For the text-containing cell, return its midpoint in [X, Y] coordinate format. 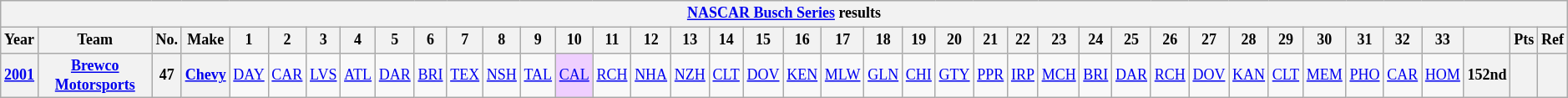
GTY [954, 75]
10 [574, 40]
Pts [1525, 40]
17 [843, 40]
Ref [1553, 40]
19 [919, 40]
5 [394, 40]
Make [205, 40]
15 [763, 40]
NSH [501, 75]
Team [95, 40]
20 [954, 40]
152nd [1487, 75]
23 [1059, 40]
GLN [883, 75]
13 [690, 40]
IRP [1024, 75]
KAN [1249, 75]
CAL [574, 75]
1 [249, 40]
2 [287, 40]
2001 [20, 75]
KEN [802, 75]
25 [1132, 40]
28 [1249, 40]
ATL [358, 75]
MCH [1059, 75]
4 [358, 40]
6 [431, 40]
MLW [843, 75]
TEX [465, 75]
18 [883, 40]
Year [20, 40]
PPR [990, 75]
MEM [1324, 75]
9 [538, 40]
11 [612, 40]
8 [501, 40]
14 [726, 40]
31 [1364, 40]
22 [1024, 40]
27 [1209, 40]
No. [167, 40]
12 [651, 40]
7 [465, 40]
Chevy [205, 75]
33 [1443, 40]
3 [324, 40]
47 [167, 75]
29 [1286, 40]
NZH [690, 75]
NHA [651, 75]
26 [1170, 40]
Brewco Motorsports [95, 75]
DAY [249, 75]
LVS [324, 75]
21 [990, 40]
PHO [1364, 75]
HOM [1443, 75]
16 [802, 40]
32 [1403, 40]
30 [1324, 40]
24 [1095, 40]
CHI [919, 75]
TAL [538, 75]
NASCAR Busch Series results [784, 13]
